For the text-containing cell, return its midpoint in (x, y) coordinate format. 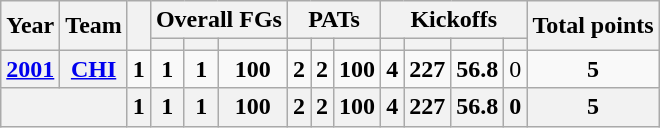
Total points (593, 26)
CHI (94, 69)
Year (30, 26)
PATs (334, 20)
2001 (30, 69)
Team (94, 26)
Kickoffs (454, 20)
Overall FGs (218, 20)
